Provide the (X, Y) coordinate of the cell's center where the given text is located.  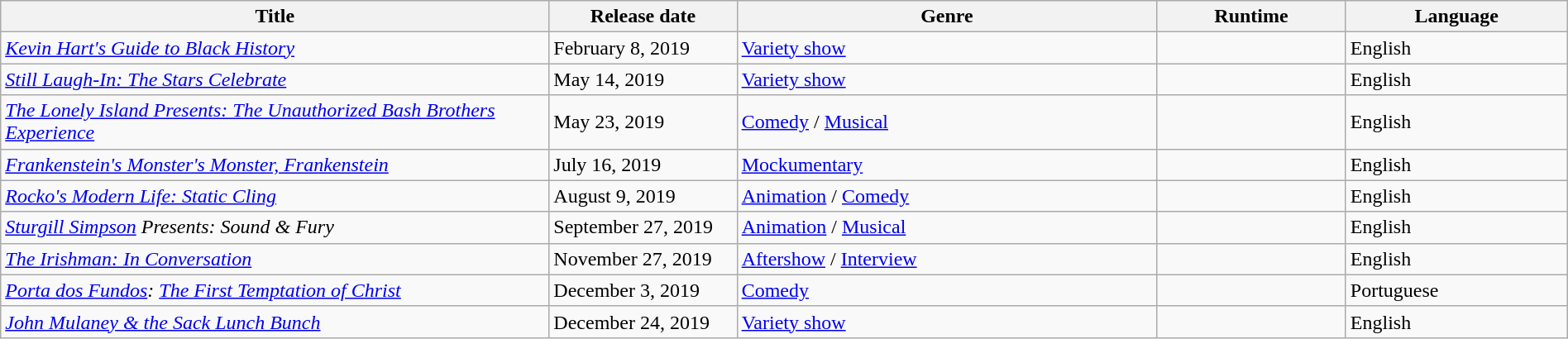
Release date (643, 17)
Comedy / Musical (947, 122)
Portuguese (1456, 290)
December 3, 2019 (643, 290)
Title (275, 17)
Porta dos Fundos: The First Temptation of Christ (275, 290)
July 16, 2019 (643, 165)
Language (1456, 17)
Still Laugh-In: The Stars Celebrate (275, 79)
December 24, 2019 (643, 322)
Animation / Musical (947, 227)
May 23, 2019 (643, 122)
Genre (947, 17)
Runtime (1252, 17)
November 27, 2019 (643, 259)
Mockumentary (947, 165)
Frankenstein's Monster's Monster, Frankenstein (275, 165)
August 9, 2019 (643, 196)
Sturgill Simpson Presents: Sound & Fury (275, 227)
Animation / Comedy (947, 196)
February 8, 2019 (643, 48)
Aftershow / Interview (947, 259)
John Mulaney & the Sack Lunch Bunch (275, 322)
Kevin Hart's Guide to Black History (275, 48)
Comedy (947, 290)
September 27, 2019 (643, 227)
Rocko's Modern Life: Static Cling (275, 196)
The Lonely Island Presents: The Unauthorized Bash Brothers Experience (275, 122)
The Irishman: In Conversation (275, 259)
May 14, 2019 (643, 79)
